Identify which cell holds the provided text, then report its (x, y) central coordinate. 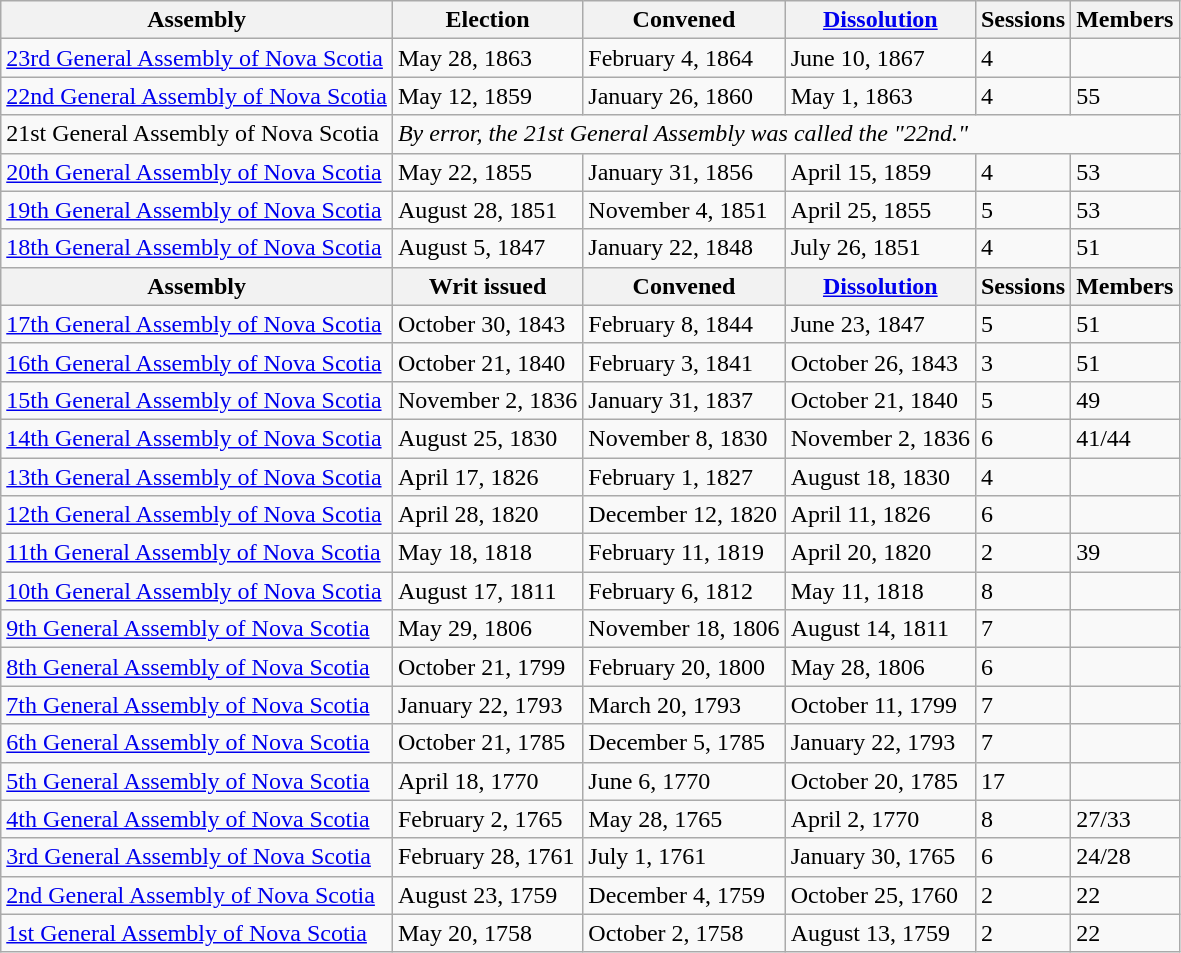
By error, the 21st General Assembly was called the "22nd." (786, 134)
12th General Assembly of Nova Scotia (197, 515)
11th General Assembly of Nova Scotia (197, 553)
October 11, 1799 (880, 705)
7th General Assembly of Nova Scotia (197, 705)
May 11, 1818 (880, 591)
January 22, 1848 (684, 248)
May 22, 1855 (487, 172)
Election (487, 20)
41/44 (1125, 438)
August 18, 1830 (880, 477)
October 2, 1758 (684, 933)
8th General Assembly of Nova Scotia (197, 667)
19th General Assembly of Nova Scotia (197, 210)
December 4, 1759 (684, 895)
April 2, 1770 (880, 819)
April 25, 1855 (880, 210)
April 15, 1859 (880, 172)
July 26, 1851 (880, 248)
August 23, 1759 (487, 895)
10th General Assembly of Nova Scotia (197, 591)
August 14, 1811 (880, 629)
February 6, 1812 (684, 591)
18th General Assembly of Nova Scotia (197, 248)
4th General Assembly of Nova Scotia (197, 819)
February 4, 1864 (684, 58)
June 23, 1847 (880, 324)
2nd General Assembly of Nova Scotia (197, 895)
22nd General Assembly of Nova Scotia (197, 96)
15th General Assembly of Nova Scotia (197, 400)
August 17, 1811 (487, 591)
February 3, 1841 (684, 362)
3rd General Assembly of Nova Scotia (197, 857)
November 4, 1851 (684, 210)
21st General Assembly of Nova Scotia (197, 134)
February 8, 1844 (684, 324)
May 28, 1765 (684, 819)
November 18, 1806 (684, 629)
May 20, 1758 (487, 933)
June 10, 1867 (880, 58)
August 28, 1851 (487, 210)
January 31, 1856 (684, 172)
February 11, 1819 (684, 553)
14th General Assembly of Nova Scotia (197, 438)
March 20, 1793 (684, 705)
October 20, 1785 (880, 781)
October 21, 1799 (487, 667)
January 31, 1837 (684, 400)
November 8, 1830 (684, 438)
October 30, 1843 (487, 324)
24/28 (1125, 857)
June 6, 1770 (684, 781)
3 (1022, 362)
February 20, 1800 (684, 667)
49 (1125, 400)
17th General Assembly of Nova Scotia (197, 324)
39 (1125, 553)
April 11, 1826 (880, 515)
20th General Assembly of Nova Scotia (197, 172)
May 1, 1863 (880, 96)
December 5, 1785 (684, 743)
23rd General Assembly of Nova Scotia (197, 58)
6th General Assembly of Nova Scotia (197, 743)
February 28, 1761 (487, 857)
August 5, 1847 (487, 248)
May 12, 1859 (487, 96)
April 17, 1826 (487, 477)
December 12, 1820 (684, 515)
1st General Assembly of Nova Scotia (197, 933)
16th General Assembly of Nova Scotia (197, 362)
January 26, 1860 (684, 96)
27/33 (1125, 819)
May 29, 1806 (487, 629)
April 18, 1770 (487, 781)
October 26, 1843 (880, 362)
55 (1125, 96)
5th General Assembly of Nova Scotia (197, 781)
August 25, 1830 (487, 438)
Writ issued (487, 286)
9th General Assembly of Nova Scotia (197, 629)
13th General Assembly of Nova Scotia (197, 477)
May 28, 1806 (880, 667)
October 21, 1785 (487, 743)
February 2, 1765 (487, 819)
April 20, 1820 (880, 553)
October 25, 1760 (880, 895)
July 1, 1761 (684, 857)
17 (1022, 781)
April 28, 1820 (487, 515)
January 30, 1765 (880, 857)
May 18, 1818 (487, 553)
February 1, 1827 (684, 477)
May 28, 1863 (487, 58)
August 13, 1759 (880, 933)
